Detect which cell encompasses the target text, then output its [X, Y] center coordinate. 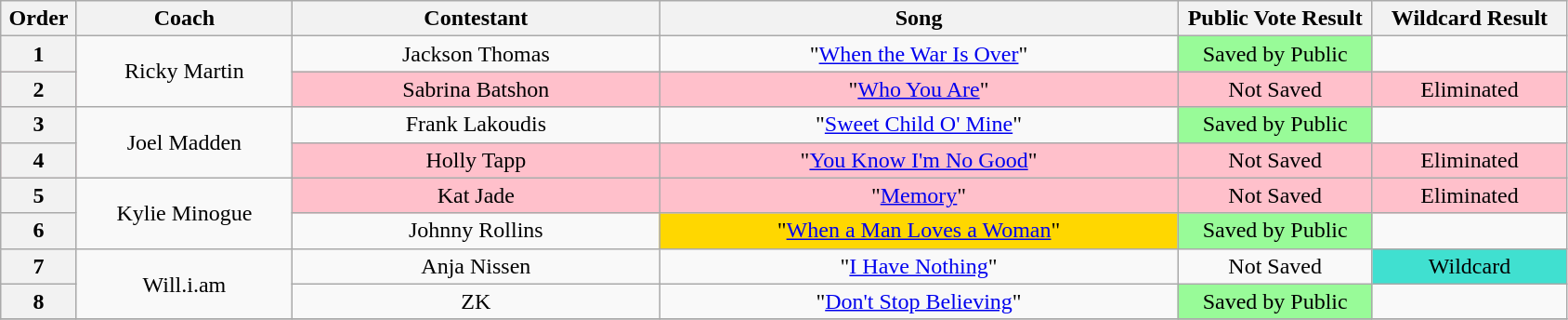
Public Vote Result [1274, 19]
Anja Nissen [476, 266]
Contestant [476, 19]
"Don't Stop Believing" [919, 301]
3 [39, 125]
Joel Madden [184, 142]
2 [39, 89]
Johnny Rollins [476, 231]
"When a Man Loves a Woman" [919, 231]
Kat Jade [476, 195]
"You Know I'm No Good" [919, 160]
"I Have Nothing" [919, 266]
Wildcard Result [1470, 19]
Holly Tapp [476, 160]
"Who You Are" [919, 89]
Song [919, 19]
"Sweet Child O' Mine" [919, 125]
Kylie Minogue [184, 213]
Frank Lakoudis [476, 125]
"Memory" [919, 195]
1 [39, 54]
6 [39, 231]
4 [39, 160]
Jackson Thomas [476, 54]
Order [39, 19]
Ricky Martin [184, 72]
ZK [476, 301]
Coach [184, 19]
7 [39, 266]
Wildcard [1470, 266]
5 [39, 195]
8 [39, 301]
Sabrina Batshon [476, 89]
"When the War Is Over" [919, 54]
Will.i.am [184, 284]
